Search for the cell housing the specified text and yield its (x, y) center coordinate. 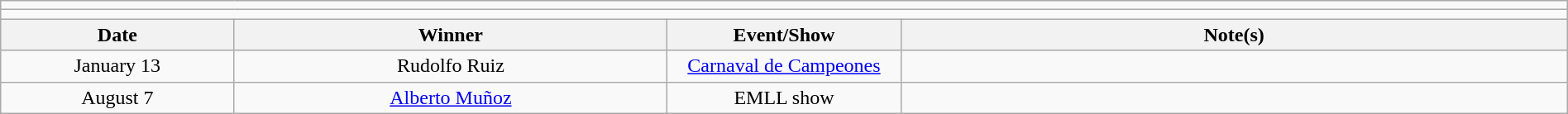
Note(s) (1234, 35)
Rudolfo Ruiz (451, 66)
Winner (451, 35)
Carnaval de Campeones (784, 66)
Event/Show (784, 35)
Alberto Muñoz (451, 97)
August 7 (117, 97)
EMLL show (784, 97)
January 13 (117, 66)
Date (117, 35)
